Return [X, Y] of the center of cell containing provided text 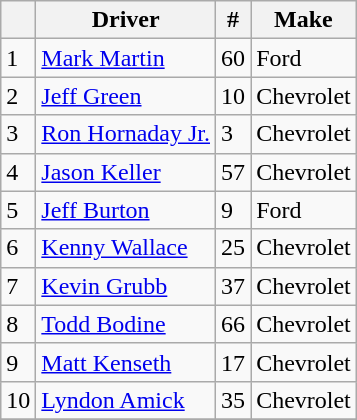
60 [234, 58]
17 [234, 362]
Matt Kenseth [126, 362]
66 [234, 324]
Kenny Wallace [126, 248]
4 [18, 172]
Jeff Burton [126, 210]
Todd Bodine [126, 324]
25 [234, 248]
1 [18, 58]
5 [18, 210]
Make [304, 20]
Driver [126, 20]
Kevin Grubb [126, 286]
8 [18, 324]
Lyndon Amick [126, 400]
Jason Keller [126, 172]
Jeff Green [126, 96]
Mark Martin [126, 58]
6 [18, 248]
# [234, 20]
7 [18, 286]
Ron Hornaday Jr. [126, 134]
37 [234, 286]
57 [234, 172]
35 [234, 400]
2 [18, 96]
